Find where the given text appears and provide that cell's center as [x, y] coordinate. 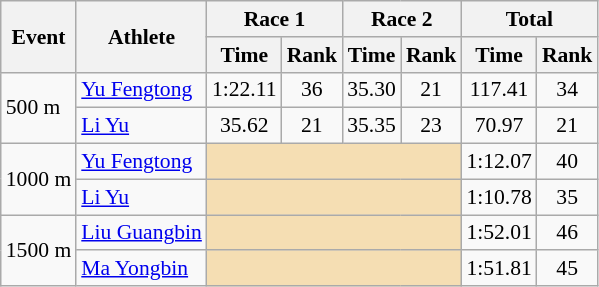
117.41 [498, 90]
Race 1 [274, 19]
35 [568, 197]
1:12.07 [498, 162]
500 m [38, 108]
34 [568, 90]
35.62 [244, 126]
36 [312, 90]
70.97 [498, 126]
46 [568, 233]
1:52.01 [498, 233]
35.30 [372, 90]
1:51.81 [498, 269]
Total [529, 19]
Event [38, 36]
1:10.78 [498, 197]
45 [568, 269]
1000 m [38, 180]
Ma Yongbin [142, 269]
Liu Guangbin [142, 233]
35.35 [372, 126]
40 [568, 162]
Race 2 [402, 19]
23 [432, 126]
1:22.11 [244, 90]
1500 m [38, 250]
Athlete [142, 36]
